From the cell containing the given text, extract its center point as [x, y] coordinate. 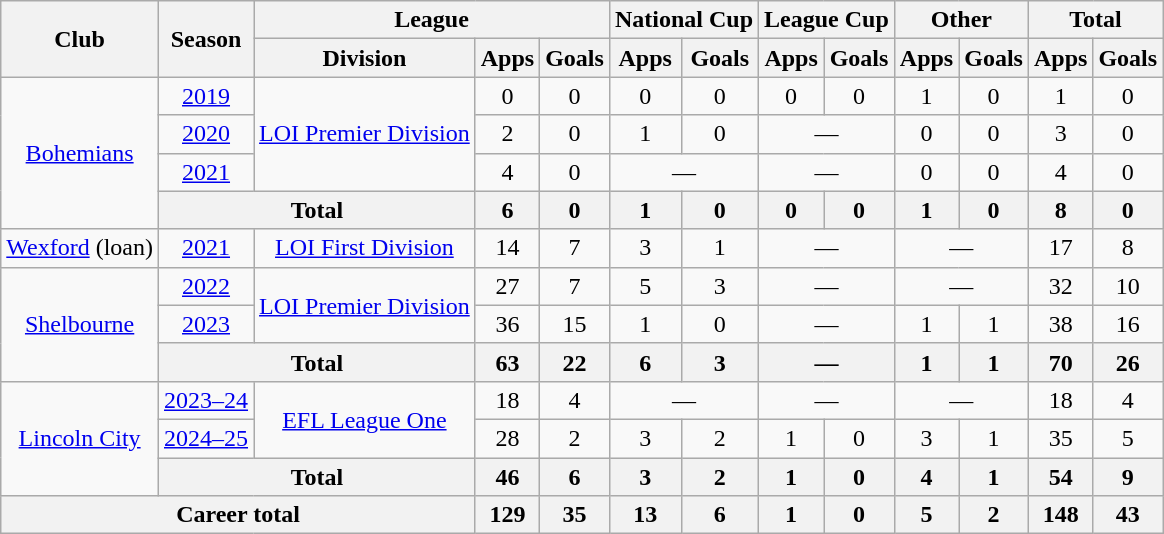
15 [575, 324]
2022 [206, 286]
2020 [206, 134]
16 [1128, 324]
Club [80, 39]
Bohemians [80, 153]
National Cup [684, 20]
17 [1060, 248]
38 [1060, 324]
46 [507, 477]
28 [507, 438]
Wexford (loan) [80, 248]
Lincoln City [80, 438]
32 [1060, 286]
10 [1128, 286]
43 [1128, 515]
14 [507, 248]
63 [507, 362]
13 [645, 515]
Season [206, 39]
26 [1128, 362]
2019 [206, 96]
League Cup [827, 20]
9 [1128, 477]
22 [575, 362]
2023–24 [206, 400]
148 [1060, 515]
2023 [206, 324]
League [432, 20]
EFL League One [365, 419]
36 [507, 324]
LOI First Division [365, 248]
2024–25 [206, 438]
Career total [238, 515]
54 [1060, 477]
129 [507, 515]
Shelbourne [80, 324]
27 [507, 286]
Division [365, 58]
70 [1060, 362]
Other [961, 20]
